Pinpoint the cell where the given text exists, returning its [x, y] midpoint coordinate. 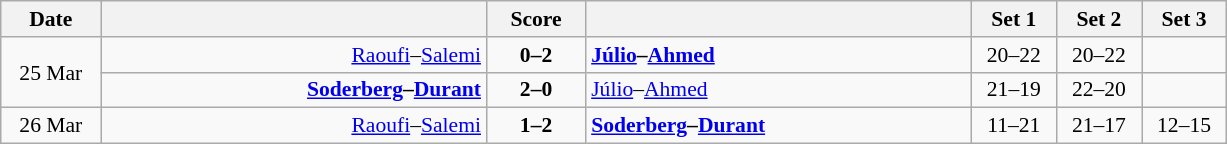
21–19 [1014, 90]
12–15 [1184, 126]
25 Mar [51, 72]
21–17 [1098, 126]
26 Mar [51, 126]
1–2 [536, 126]
Set 2 [1098, 19]
0–2 [536, 55]
Set 3 [1184, 19]
Score [536, 19]
22–20 [1098, 90]
2–0 [536, 90]
Set 1 [1014, 19]
11–21 [1014, 126]
Date [51, 19]
